Locate the cell with the specified text and output its (X, Y) center coordinate. 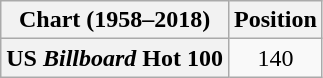
Chart (1958–2018) (115, 20)
Position (276, 20)
140 (276, 58)
US Billboard Hot 100 (115, 58)
